Output the [x, y] coordinate of the center of the cell containing the given text.  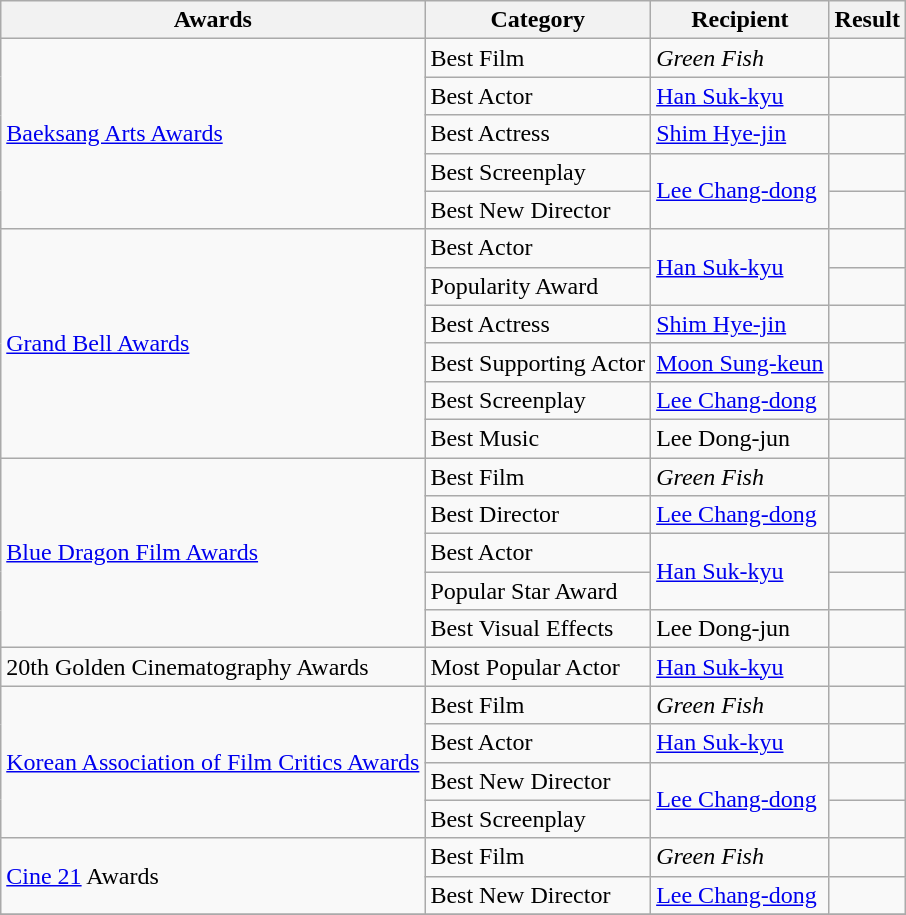
Korean Association of Film Critics Awards [213, 762]
Cine 21 Awards [213, 876]
Recipient [740, 20]
Best Visual Effects [538, 629]
Moon Sung-keun [740, 362]
Best Supporting Actor [538, 362]
Category [538, 20]
20th Golden Cinematography Awards [213, 667]
Blue Dragon Film Awards [213, 553]
Popular Star Award [538, 591]
Awards [213, 20]
Grand Bell Awards [213, 343]
Most Popular Actor [538, 667]
Best Director [538, 515]
Popularity Award [538, 286]
Result [867, 20]
Best Music [538, 438]
Baeksang Arts Awards [213, 134]
